From the cell containing the given text, extract its center point as (X, Y) coordinate. 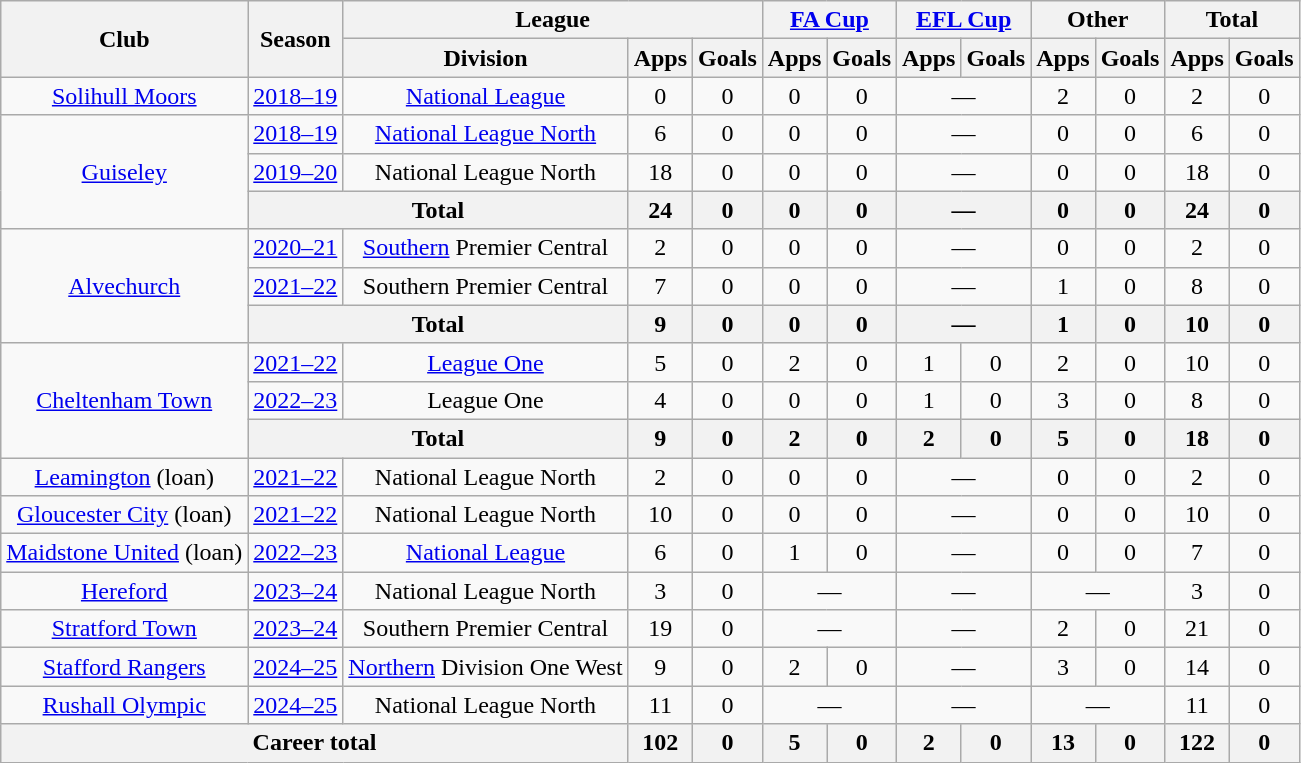
Career total (314, 743)
122 (1197, 743)
Alvechurch (124, 286)
Club (124, 39)
2020–21 (296, 248)
Rushall Olympic (124, 705)
Guiseley (124, 172)
19 (660, 629)
Season (296, 39)
Stafford Rangers (124, 667)
2019–20 (296, 172)
14 (1197, 667)
EFL Cup (964, 20)
Cheltenham Town (124, 400)
4 (660, 400)
21 (1197, 629)
Leamington (loan) (124, 477)
Maidstone United (loan) (124, 553)
Solihull Moors (124, 96)
Northern Division One West (486, 667)
Division (486, 58)
Other (1098, 20)
League (553, 20)
Hereford (124, 591)
Stratford Town (124, 629)
13 (1063, 743)
Gloucester City (loan) (124, 515)
FA Cup (829, 20)
102 (660, 743)
